Locate the cell with the specified text and output its [X, Y] center coordinate. 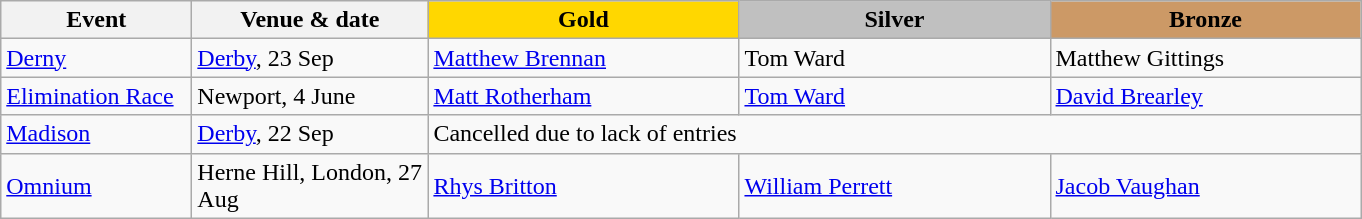
Gold [584, 20]
William Perrett [894, 186]
Rhys Britton [584, 186]
Venue & date [310, 20]
Madison [96, 134]
Derny [96, 58]
Newport, 4 June [310, 96]
Jacob Vaughan [1206, 186]
Herne Hill, London, 27 Aug [310, 186]
Omnium [96, 186]
Elimination Race [96, 96]
Cancelled due to lack of entries [894, 134]
Silver [894, 20]
Derby, 23 Sep [310, 58]
Event [96, 20]
Matthew Brennan [584, 58]
Matthew Gittings [1206, 58]
David Brearley [1206, 96]
Bronze [1206, 20]
Derby, 22 Sep [310, 134]
Matt Rotherham [584, 96]
